From the cell containing the given text, extract its center point as [x, y] coordinate. 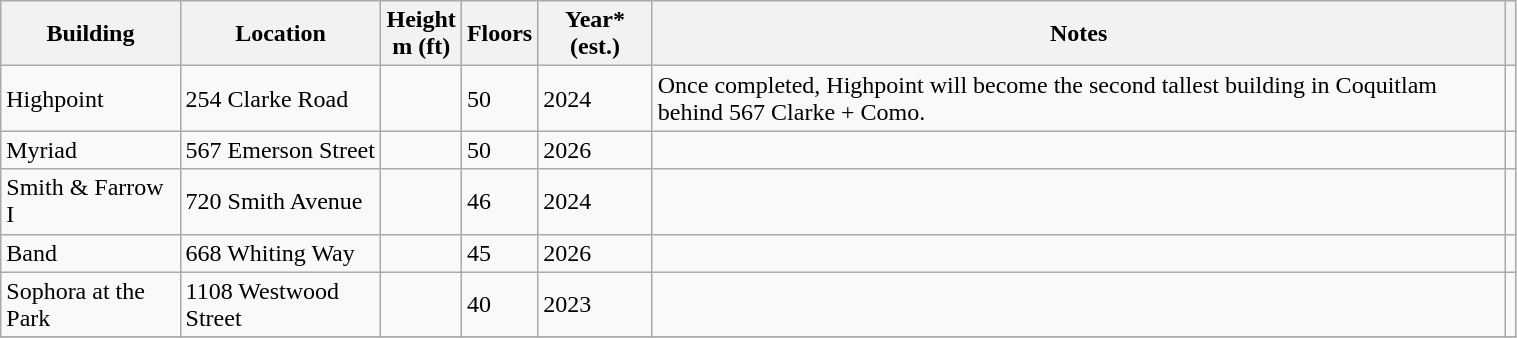
45 [499, 253]
Highpoint [90, 98]
668 Whiting Way [280, 253]
Smith & Farrow I [90, 202]
Floors [499, 34]
Height m (ft) [421, 34]
40 [499, 304]
Sophora at the Park [90, 304]
Location [280, 34]
Once completed, Highpoint will become the second tallest building in Coquitlam behind 567 Clarke + Como. [1078, 98]
567 Emerson Street [280, 150]
Year* (est.) [596, 34]
1108 Westwood Street [280, 304]
Band [90, 253]
254 Clarke Road [280, 98]
720 Smith Avenue [280, 202]
Building [90, 34]
Notes [1078, 34]
Myriad [90, 150]
2023 [596, 304]
46 [499, 202]
